Output the (X, Y) coordinate of the center of the cell containing the given text.  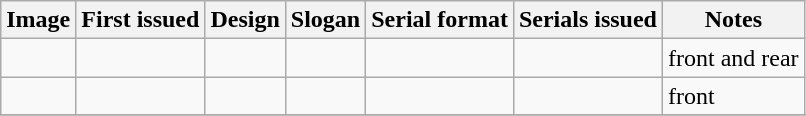
Design (245, 20)
Slogan (325, 20)
front and rear (733, 58)
Serials issued (588, 20)
front (733, 96)
Notes (733, 20)
Image (38, 20)
First issued (140, 20)
Serial format (440, 20)
